Return the [X, Y] coordinate for the center point of the cell that contains the specified text.  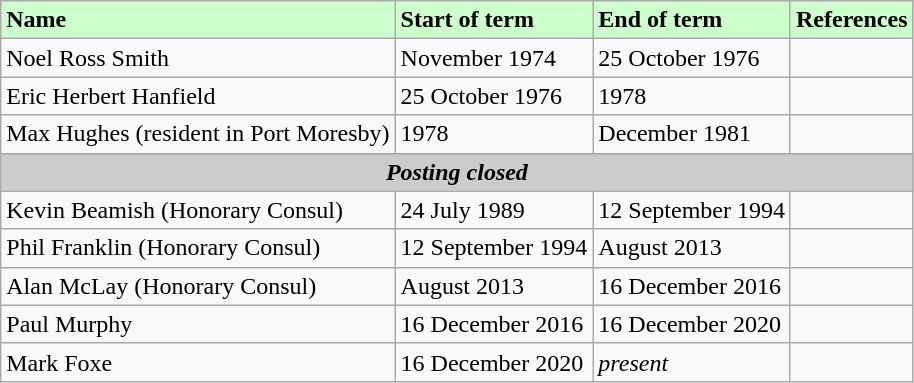
Start of term [494, 20]
References [852, 20]
Kevin Beamish (Honorary Consul) [198, 210]
Posting closed [457, 172]
Noel Ross Smith [198, 58]
Eric Herbert Hanfield [198, 96]
November 1974 [494, 58]
Max Hughes (resident in Port Moresby) [198, 134]
Phil Franklin (Honorary Consul) [198, 248]
Mark Foxe [198, 362]
present [692, 362]
Alan McLay (Honorary Consul) [198, 286]
24 July 1989 [494, 210]
Name [198, 20]
End of term [692, 20]
December 1981 [692, 134]
Paul Murphy [198, 324]
